Output the [X, Y] coordinate of the center of the cell containing the given text.  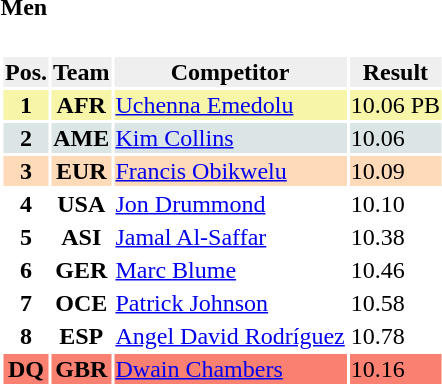
Pos. [26, 71]
10.16 [395, 368]
AME [82, 137]
DQ [26, 368]
Francis Obikwelu [230, 170]
ASI [82, 236]
Jon Drummond [230, 203]
OCE [82, 302]
2 [26, 137]
10.78 [395, 335]
10.06 PB [395, 104]
EUR [82, 170]
AFR [82, 104]
10.58 [395, 302]
7 [26, 302]
Marc Blume [230, 269]
10.10 [395, 203]
6 [26, 269]
10.46 [395, 269]
1 [26, 104]
Kim Collins [230, 137]
3 [26, 170]
Team [82, 71]
4 [26, 203]
Result [395, 71]
8 [26, 335]
GER [82, 269]
Patrick Johnson [230, 302]
USA [82, 203]
Competitor [230, 71]
5 [26, 236]
Dwain Chambers [230, 368]
ESP [82, 335]
Jamal Al-Saffar [230, 236]
10.38 [395, 236]
10.06 [395, 137]
Uchenna Emedolu [230, 104]
10.09 [395, 170]
Angel David Rodríguez [230, 335]
GBR [82, 368]
